Determine the (x, y) coordinate at the center of the cell enclosing the given text.  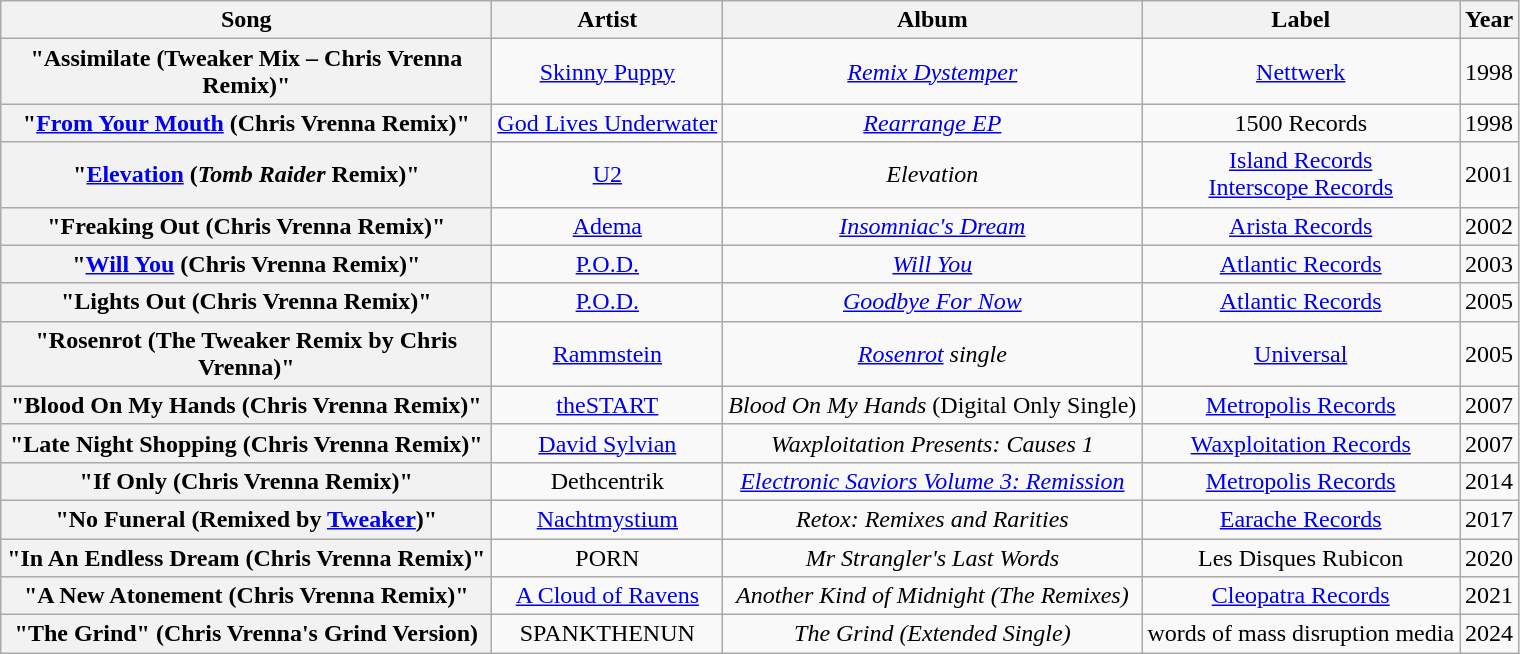
Universal (1301, 354)
Another Kind of Midnight (The Remixes) (932, 596)
Rammstein (608, 354)
"Late Night Shopping (Chris Vrenna Remix)" (246, 443)
Song (246, 20)
"Rosenrot (The Tweaker Remix by Chris Vrenna)" (246, 354)
Elevation (932, 174)
God Lives Underwater (608, 123)
Blood On My Hands (Digital Only Single) (932, 405)
"In An Endless Dream (Chris Vrenna Remix)" (246, 557)
Rosenrot single (932, 354)
Nettwerk (1301, 72)
1500 Records (1301, 123)
2024 (1490, 634)
"No Funeral (Remixed by Tweaker)" (246, 519)
2021 (1490, 596)
Dethcentrik (608, 481)
The Grind (Extended Single) (932, 634)
Album (932, 20)
"A New Atonement (Chris Vrenna Remix)" (246, 596)
"From Your Mouth (Chris Vrenna Remix)" (246, 123)
2002 (1490, 226)
2001 (1490, 174)
"Freaking Out (Chris Vrenna Remix)" (246, 226)
Arista Records (1301, 226)
Waxploitation Records (1301, 443)
Mr Strangler's Last Words (932, 557)
"If Only (Chris Vrenna Remix)" (246, 481)
Year (1490, 20)
"Elevation (Tomb Raider Remix)" (246, 174)
A Cloud of Ravens (608, 596)
David Sylvian (608, 443)
"The Grind" (Chris Vrenna's Grind Version) (246, 634)
PORN (608, 557)
2020 (1490, 557)
Skinny Puppy (608, 72)
U2 (608, 174)
Artist (608, 20)
Island RecordsInterscope Records (1301, 174)
SPANKTHENUN (608, 634)
Les Disques Rubicon (1301, 557)
2017 (1490, 519)
Electronic Saviors Volume 3: Remission (932, 481)
Label (1301, 20)
Goodbye For Now (932, 302)
2003 (1490, 264)
"Lights Out (Chris Vrenna Remix)" (246, 302)
Remix Dystemper (932, 72)
Cleopatra Records (1301, 596)
Adema (608, 226)
"Blood On My Hands (Chris Vrenna Remix)" (246, 405)
"Will You (Chris Vrenna Remix)" (246, 264)
2014 (1490, 481)
words of mass disruption media (1301, 634)
Earache Records (1301, 519)
"Assimilate (Tweaker Mix – Chris Vrenna Remix)" (246, 72)
Will You (932, 264)
Nachtmystium (608, 519)
Rearrange EP (932, 123)
Insomniac's Dream (932, 226)
Retox: Remixes and Rarities (932, 519)
Waxploitation Presents: Causes 1 (932, 443)
theSTART (608, 405)
